Output the (X, Y) coordinate of the center of the cell containing the given text.  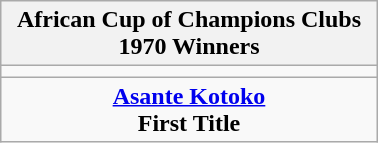
Asante KotokoFirst Title (189, 110)
African Cup of Champions Clubs1970 Winners (189, 34)
